Detect which cell encompasses the target text, then output its [x, y] center coordinate. 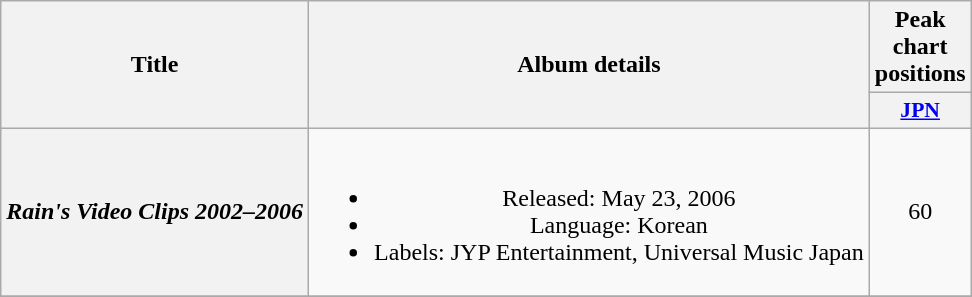
Album details [590, 65]
Peak chart positions [920, 47]
Title [155, 65]
60 [920, 212]
Released: May 23, 2006Language: KoreanLabels: JYP Entertainment, Universal Music Japan [590, 212]
JPN [920, 111]
Rain's Video Clips 2002–2006 [155, 212]
